Identify which cell holds the provided text, then report its (X, Y) central coordinate. 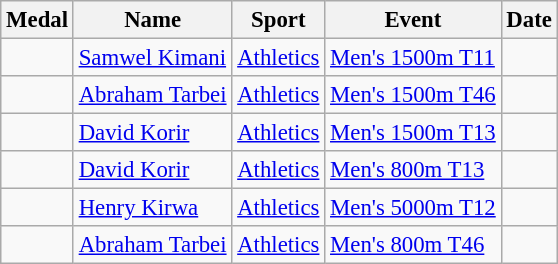
Date (529, 20)
Men's 1500m T46 (413, 95)
Men's 1500m T11 (413, 58)
Men's 800m T46 (413, 245)
Sport (278, 20)
Men's 5000m T12 (413, 208)
Medal (38, 20)
Samwel Kimani (152, 58)
Men's 1500m T13 (413, 133)
Name (152, 20)
Men's 800m T13 (413, 170)
Event (413, 20)
Henry Kirwa (152, 208)
